Output the (x, y) coordinate of the center of the cell containing the given text.  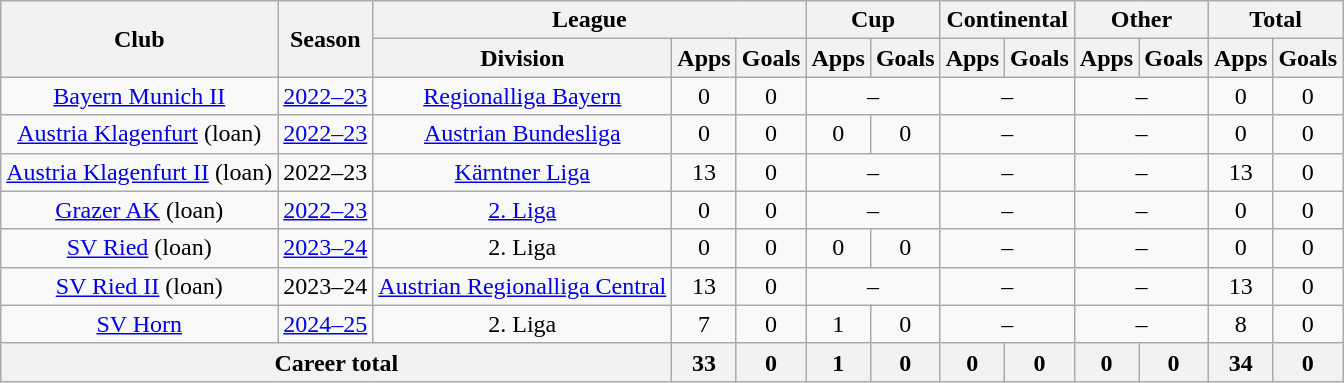
Kärntner Liga (522, 172)
Bayern Munich II (140, 96)
Austrian Regionalliga Central (522, 286)
33 (704, 362)
Austria Klagenfurt II (loan) (140, 172)
Grazer AK (loan) (140, 210)
Austrian Bundesliga (522, 134)
Division (522, 58)
Season (326, 39)
Austria Klagenfurt (loan) (140, 134)
SV Ried II (loan) (140, 286)
Club (140, 39)
League (590, 20)
Continental (1007, 20)
SV Ried (loan) (140, 248)
8 (1240, 324)
7 (704, 324)
Regionalliga Bayern (522, 96)
Total (1275, 20)
Cup (873, 20)
SV Horn (140, 324)
2024–25 (326, 324)
Other (1141, 20)
34 (1240, 362)
Career total (336, 362)
